Output the (X, Y) coordinate of the center of the cell containing the given text.  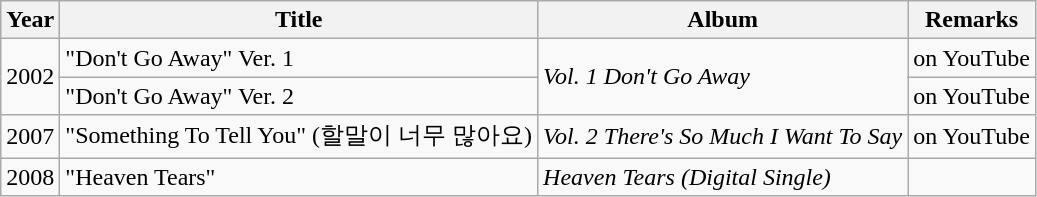
Album (723, 20)
Title (299, 20)
Remarks (972, 20)
"Something To Tell You" (할말이 너무 많아요) (299, 136)
"Heaven Tears" (299, 177)
2008 (30, 177)
Vol. 1 Don't Go Away (723, 77)
Vol. 2 There's So Much I Want To Say (723, 136)
"Don't Go Away" Ver. 1 (299, 58)
Year (30, 20)
2007 (30, 136)
"Don't Go Away" Ver. 2 (299, 96)
Heaven Tears (Digital Single) (723, 177)
2002 (30, 77)
